Return the (x, y) coordinate for the center point of the cell that contains the specified text.  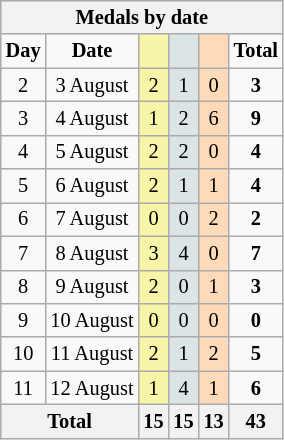
11 (24, 388)
Day (24, 51)
6 August (92, 186)
Medals by date (142, 17)
13 (214, 421)
Date (92, 51)
8 August (92, 253)
4 August (92, 118)
5 August (92, 152)
9 August (92, 287)
3 August (92, 85)
12 August (92, 388)
8 (24, 287)
43 (256, 421)
11 August (92, 354)
10 August (92, 320)
10 (24, 354)
7 August (92, 219)
